Determine the [X, Y] coordinate at the center of the cell enclosing the given text.  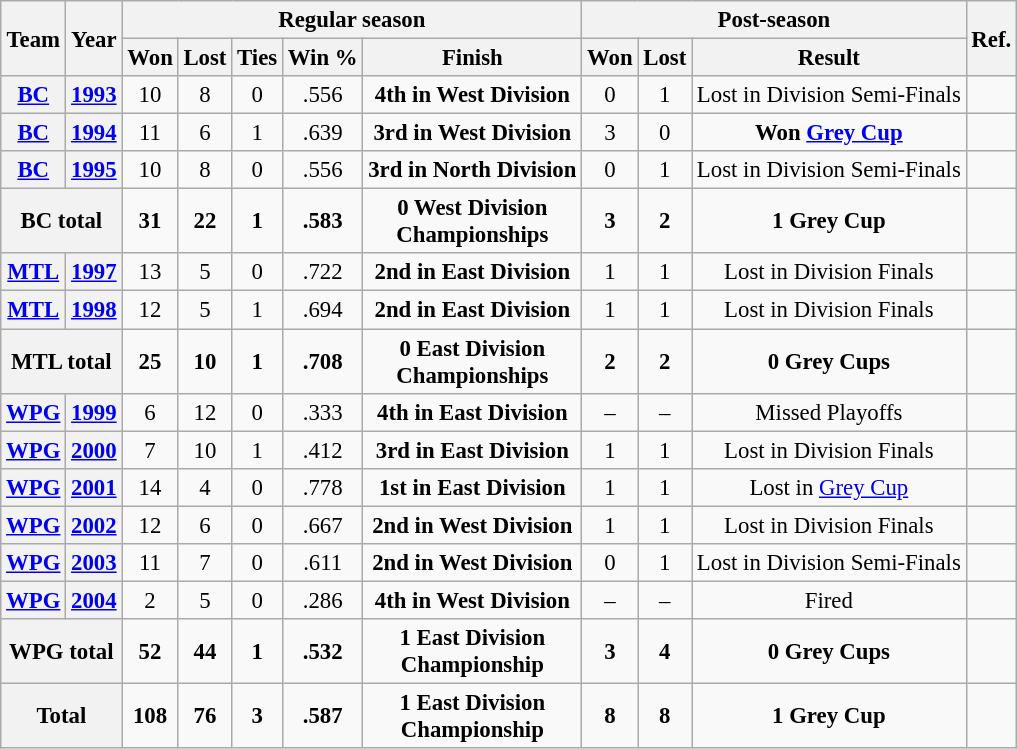
1995 [94, 170]
Total [62, 716]
1998 [94, 310]
108 [150, 716]
Won Grey Cup [829, 133]
.722 [322, 273]
Win % [322, 58]
0 West DivisionChampionships [472, 222]
BC total [62, 222]
4th in East Division [472, 412]
Year [94, 38]
13 [150, 273]
Finish [472, 58]
1993 [94, 95]
2000 [94, 450]
.333 [322, 412]
1st in East Division [472, 487]
.587 [322, 716]
.639 [322, 133]
44 [205, 652]
.583 [322, 222]
2001 [94, 487]
31 [150, 222]
3rd in North Division [472, 170]
1999 [94, 412]
.611 [322, 563]
Ties [258, 58]
3rd in West Division [472, 133]
14 [150, 487]
2004 [94, 600]
25 [150, 362]
Team [34, 38]
.532 [322, 652]
1994 [94, 133]
.667 [322, 525]
WPG total [62, 652]
3rd in East Division [472, 450]
Missed Playoffs [829, 412]
.286 [322, 600]
Regular season [352, 20]
22 [205, 222]
0 East DivisionChampionships [472, 362]
Post-season [774, 20]
Result [829, 58]
76 [205, 716]
Fired [829, 600]
1997 [94, 273]
Ref. [991, 38]
.778 [322, 487]
2002 [94, 525]
.708 [322, 362]
.412 [322, 450]
2003 [94, 563]
MTL total [62, 362]
.694 [322, 310]
52 [150, 652]
Lost in Grey Cup [829, 487]
